From the cell containing the given text, extract its center point as [X, Y] coordinate. 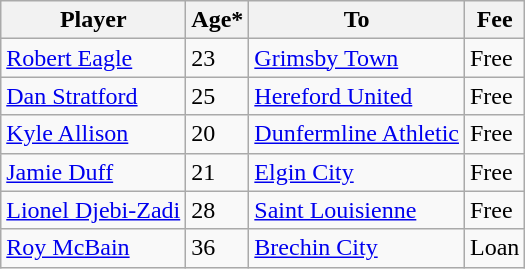
Age* [218, 20]
Roy McBain [94, 248]
36 [218, 248]
Brechin City [357, 248]
Loan [494, 248]
Hereford United [357, 96]
23 [218, 58]
Player [94, 20]
20 [218, 134]
To [357, 20]
Dunfermline Athletic [357, 134]
Kyle Allison [94, 134]
28 [218, 210]
Grimsby Town [357, 58]
Lionel Djebi-Zadi [94, 210]
21 [218, 172]
Saint Louisienne [357, 210]
Dan Stratford [94, 96]
Jamie Duff [94, 172]
Elgin City [357, 172]
Robert Eagle [94, 58]
25 [218, 96]
Fee [494, 20]
